Scan for the cell matching the given text and deliver its [x, y] coordinate at center. 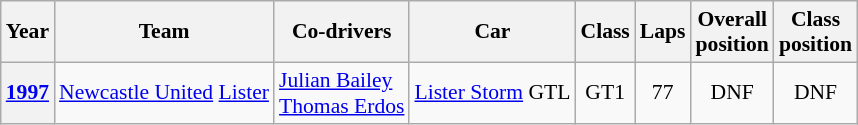
GT1 [604, 92]
Lister Storm GTL [492, 92]
Laps [663, 32]
1997 [28, 92]
Team [164, 32]
Co-drivers [342, 32]
Overallposition [732, 32]
Class [604, 32]
Classposition [816, 32]
Julian Bailey Thomas Erdos [342, 92]
Year [28, 32]
Newcastle United Lister [164, 92]
Car [492, 32]
77 [663, 92]
